Return (x, y) of the center of cell containing provided text 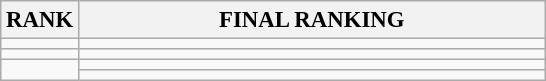
FINAL RANKING (312, 20)
RANK (40, 20)
